Detect which cell encompasses the target text, then output its (x, y) center coordinate. 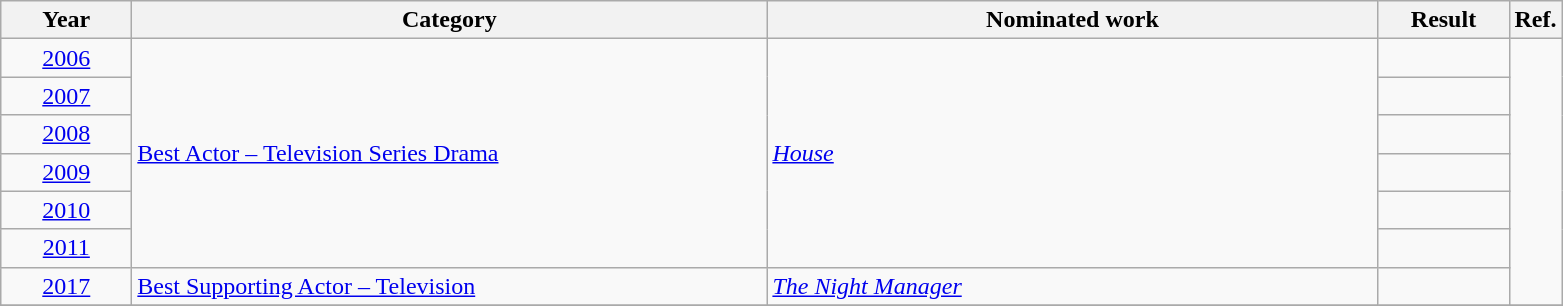
2006 (66, 58)
The Night Manager (1072, 286)
House (1072, 153)
2017 (66, 286)
Nominated work (1072, 20)
2010 (66, 210)
Best Actor – Television Series Drama (450, 153)
Result (1444, 20)
Ref. (1536, 20)
2008 (66, 134)
2007 (66, 96)
Best Supporting Actor – Television (450, 286)
Category (450, 20)
2011 (66, 248)
Year (66, 20)
2009 (66, 172)
